Output the [X, Y] coordinate of the center of the cell containing the given text.  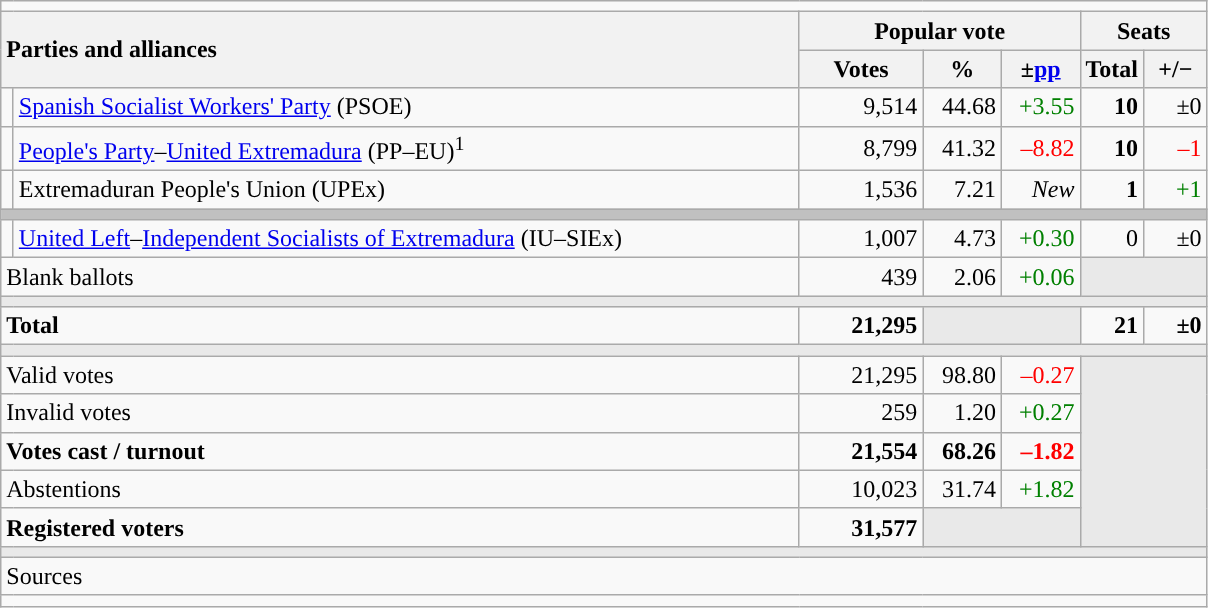
% [962, 69]
21,554 [861, 451]
21 [1112, 326]
1.20 [962, 413]
Spanish Socialist Workers' Party (PSOE) [406, 107]
Abstentions [400, 489]
31,577 [861, 527]
+0.06 [1040, 277]
New [1040, 190]
10,023 [861, 489]
+/− [1176, 69]
Votes cast / turnout [400, 451]
31.74 [962, 489]
41.32 [962, 148]
98.80 [962, 375]
8,799 [861, 148]
±pp [1040, 69]
People's Party–United Extremadura (PP–EU)1 [406, 148]
Blank ballots [400, 277]
4.73 [962, 239]
–0.27 [1040, 375]
+0.30 [1040, 239]
+3.55 [1040, 107]
Valid votes [400, 375]
7.21 [962, 190]
Invalid votes [400, 413]
9,514 [861, 107]
+1.82 [1040, 489]
0 [1112, 239]
–1 [1176, 148]
Votes [861, 69]
+1 [1176, 190]
Seats [1144, 31]
+0.27 [1040, 413]
1,536 [861, 190]
–8.82 [1040, 148]
Sources [604, 576]
1 [1112, 190]
68.26 [962, 451]
Popular vote [940, 31]
Parties and alliances [400, 50]
United Left–Independent Socialists of Extremadura (IU–SIEx) [406, 239]
–1.82 [1040, 451]
Extremaduran People's Union (UPEx) [406, 190]
1,007 [861, 239]
44.68 [962, 107]
439 [861, 277]
259 [861, 413]
2.06 [962, 277]
Registered voters [400, 527]
